Return the (x, y) coordinate for the center point of the cell that contains the specified text.  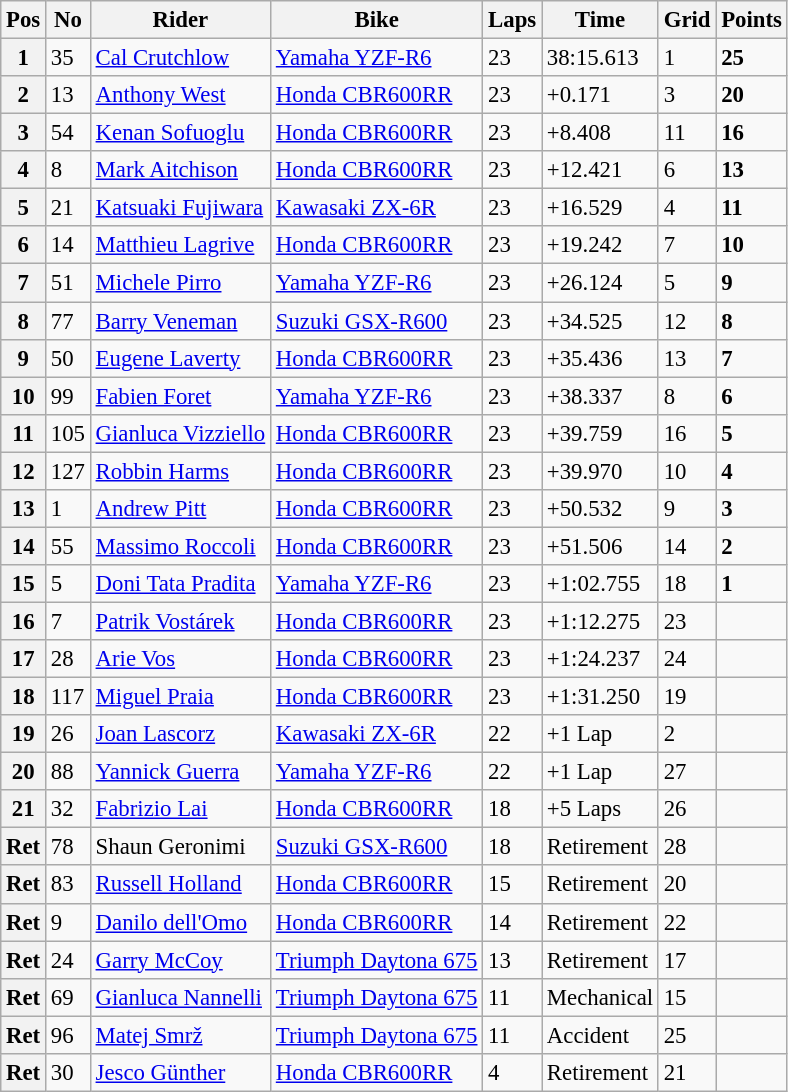
54 (68, 133)
+5 Laps (600, 809)
Gianluca Nannelli (180, 997)
32 (68, 809)
117 (68, 697)
+26.124 (600, 283)
105 (68, 433)
Doni Tata Pradita (180, 584)
Grid (686, 20)
Bike (377, 20)
Anthony West (180, 95)
127 (68, 471)
+1:24.237 (600, 659)
50 (68, 358)
+34.525 (600, 321)
Russell Holland (180, 885)
Laps (512, 20)
51 (68, 283)
Arie Vos (180, 659)
Gianluca Vizziello (180, 433)
Danilo dell'Omo (180, 922)
38:15.613 (600, 58)
Mark Aitchison (180, 170)
Accident (600, 1035)
+39.970 (600, 471)
Pos (24, 20)
Mechanical (600, 997)
Matthieu Lagrive (180, 245)
No (68, 20)
27 (686, 772)
+35.436 (600, 358)
Katsuaki Fujiwara (180, 208)
+19.242 (600, 245)
+39.759 (600, 433)
+16.529 (600, 208)
Fabrizio Lai (180, 809)
+1:02.755 (600, 584)
+1:12.275 (600, 621)
+12.421 (600, 170)
77 (68, 321)
Points (752, 20)
Michele Pirro (180, 283)
Miguel Praia (180, 697)
Matej Smrž (180, 1035)
+38.337 (600, 396)
Patrik Vostárek (180, 621)
+1:31.250 (600, 697)
35 (68, 58)
Fabien Foret (180, 396)
83 (68, 885)
+8.408 (600, 133)
Andrew Pitt (180, 509)
+51.506 (600, 546)
Massimo Roccoli (180, 546)
99 (68, 396)
78 (68, 847)
Robbin Harms (180, 471)
69 (68, 997)
Rider (180, 20)
+50.532 (600, 509)
Kenan Sofuoglu (180, 133)
+0.171 (600, 95)
30 (68, 1073)
Cal Crutchlow (180, 58)
Shaun Geronimi (180, 847)
Eugene Laverty (180, 358)
Garry McCoy (180, 960)
96 (68, 1035)
Joan Lascorz (180, 734)
Yannick Guerra (180, 772)
88 (68, 772)
55 (68, 546)
Jesco Günther (180, 1073)
Time (600, 20)
Barry Veneman (180, 321)
